Pinpoint the cell where the given text exists, returning its [x, y] midpoint coordinate. 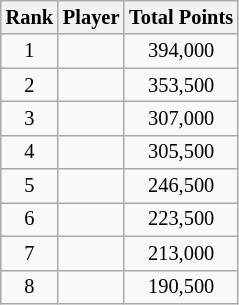
6 [30, 219]
8 [30, 287]
Total Points [181, 17]
1 [30, 51]
5 [30, 186]
3 [30, 118]
223,500 [181, 219]
190,500 [181, 287]
213,000 [181, 253]
7 [30, 253]
305,500 [181, 152]
246,500 [181, 186]
394,000 [181, 51]
4 [30, 152]
2 [30, 85]
Player [91, 17]
Rank [30, 17]
307,000 [181, 118]
353,500 [181, 85]
